Provide the [x, y] coordinate of the cell's center where the given text is located.  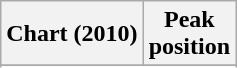
Peak position [189, 34]
Chart (2010) [72, 34]
